Scan for the cell matching the given text and deliver its [x, y] coordinate at center. 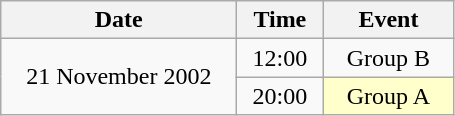
Group A [388, 96]
21 November 2002 [119, 77]
Group B [388, 58]
Event [388, 20]
12:00 [280, 58]
Time [280, 20]
20:00 [280, 96]
Date [119, 20]
